Return [X, Y] of the center of cell containing provided text 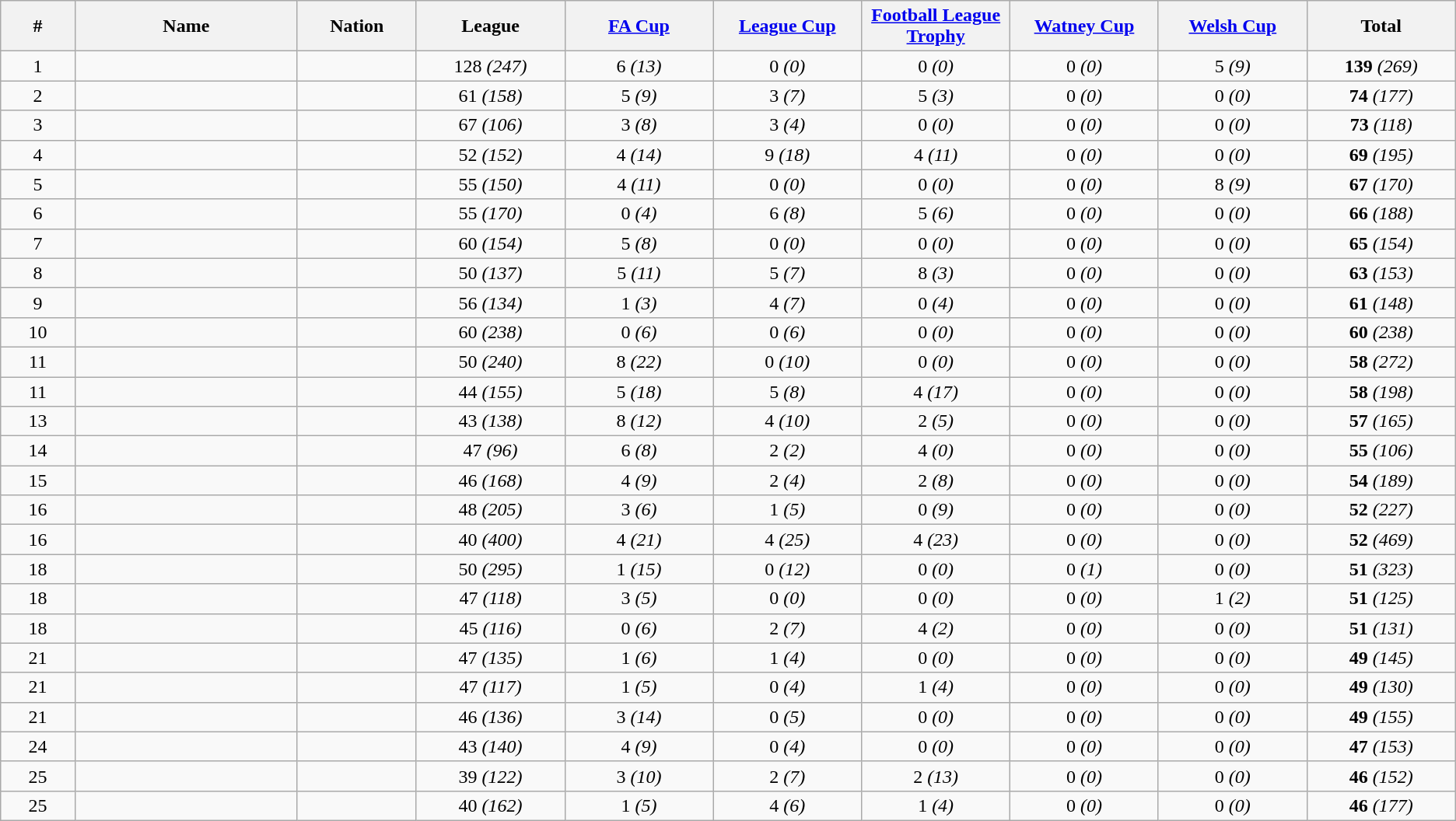
League Cup [787, 26]
Total [1381, 26]
4 (25) [787, 540]
65 (154) [1381, 243]
# [37, 26]
58 (272) [1381, 362]
8 (22) [639, 362]
1 (6) [639, 658]
24 [37, 746]
47 (153) [1381, 746]
2 (13) [936, 776]
52 (152) [490, 155]
67 (106) [490, 125]
5 (6) [936, 214]
5 (18) [639, 391]
40 (162) [490, 805]
139 (269) [1381, 66]
8 (9) [1232, 184]
15 [37, 480]
8 (12) [639, 421]
56 (134) [490, 302]
61 (158) [490, 96]
46 (168) [490, 480]
4 (21) [639, 540]
46 (152) [1381, 776]
48 (205) [490, 510]
51 (323) [1381, 569]
0 (9) [936, 510]
0 (1) [1084, 569]
47 (118) [490, 599]
4 (14) [639, 155]
5 (7) [787, 273]
39 (122) [490, 776]
74 (177) [1381, 96]
44 (155) [490, 391]
4 (23) [936, 540]
50 (137) [490, 273]
50 (295) [490, 569]
14 [37, 451]
47 (135) [490, 658]
1 [37, 66]
Football League Trophy [936, 26]
1 (3) [639, 302]
128 (247) [490, 66]
5 [37, 184]
47 (96) [490, 451]
54 (189) [1381, 480]
55 (150) [490, 184]
1 (15) [639, 569]
2 (8) [936, 480]
50 (240) [490, 362]
69 (195) [1381, 155]
FA Cup [639, 26]
2 (5) [936, 421]
3 (4) [787, 125]
6 [37, 214]
67 (170) [1381, 184]
6 (13) [639, 66]
2 (4) [787, 480]
8 [37, 273]
46 (177) [1381, 805]
43 (140) [490, 746]
3 (6) [639, 510]
55 (106) [1381, 451]
4 (7) [787, 302]
61 (148) [1381, 302]
73 (118) [1381, 125]
58 (198) [1381, 391]
Watney Cup [1084, 26]
5 (11) [639, 273]
49 (130) [1381, 687]
60 (154) [490, 243]
52 (469) [1381, 540]
3 (5) [639, 599]
4 (10) [787, 421]
League [490, 26]
8 (3) [936, 273]
Welsh Cup [1232, 26]
4 [37, 155]
55 (170) [490, 214]
3 (10) [639, 776]
46 (136) [490, 717]
1 (2) [1232, 599]
2 (2) [787, 451]
49 (155) [1381, 717]
4 (6) [787, 805]
Nation [356, 26]
47 (117) [490, 687]
43 (138) [490, 421]
4 (17) [936, 391]
4 (0) [936, 451]
51 (131) [1381, 628]
5 (3) [936, 96]
40 (400) [490, 540]
13 [37, 421]
3 (14) [639, 717]
57 (165) [1381, 421]
0 (5) [787, 717]
9 (18) [787, 155]
3 (8) [639, 125]
51 (125) [1381, 599]
0 (12) [787, 569]
9 [37, 302]
4 (2) [936, 628]
45 (116) [490, 628]
66 (188) [1381, 214]
Name [186, 26]
49 (145) [1381, 658]
2 [37, 96]
10 [37, 332]
3 [37, 125]
7 [37, 243]
0 (10) [787, 362]
3 (7) [787, 96]
52 (227) [1381, 510]
63 (153) [1381, 273]
